Scan for the cell matching the given text and deliver its (X, Y) coordinate at center. 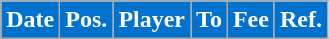
To (210, 20)
Pos. (86, 20)
Date (30, 20)
Player (152, 20)
Ref. (300, 20)
Fee (250, 20)
